Determine the (x, y) coordinate at the center of the cell enclosing the given text.  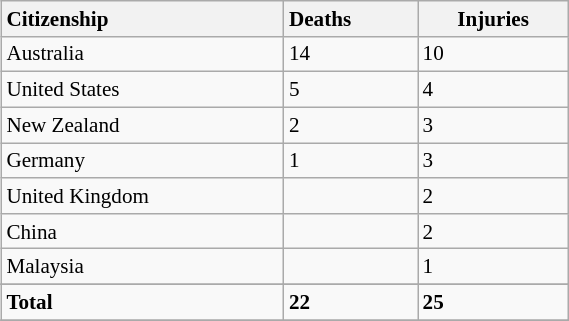
United Kingdom (142, 196)
4 (494, 90)
22 (351, 302)
5 (351, 90)
14 (351, 54)
New Zealand (142, 124)
25 (494, 302)
China (142, 230)
United States (142, 90)
Germany (142, 160)
10 (494, 54)
Citizenship (142, 18)
Deaths (351, 18)
Malaysia (142, 266)
Injuries (494, 18)
Total (142, 302)
Australia (142, 54)
